Find where the given text appears and provide that cell's center as (X, Y) coordinate. 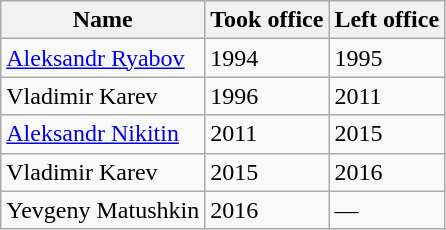
Took office (267, 20)
Aleksandr Ryabov (103, 58)
1995 (387, 58)
Aleksandr Nikitin (103, 134)
Yevgeny Matushkin (103, 210)
Left office (387, 20)
1994 (267, 58)
— (387, 210)
1996 (267, 96)
Name (103, 20)
